From the cell containing the given text, extract its center point as [X, Y] coordinate. 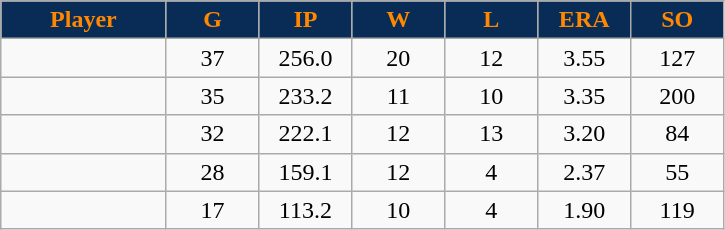
Player [84, 20]
127 [678, 58]
3.20 [584, 134]
113.2 [306, 210]
28 [212, 172]
159.1 [306, 172]
W [398, 20]
35 [212, 96]
200 [678, 96]
ERA [584, 20]
20 [398, 58]
2.37 [584, 172]
3.35 [584, 96]
84 [678, 134]
32 [212, 134]
37 [212, 58]
1.90 [584, 210]
G [212, 20]
13 [492, 134]
L [492, 20]
11 [398, 96]
119 [678, 210]
3.55 [584, 58]
IP [306, 20]
55 [678, 172]
17 [212, 210]
256.0 [306, 58]
SO [678, 20]
233.2 [306, 96]
222.1 [306, 134]
